From the cell containing the given text, extract its center point as (x, y) coordinate. 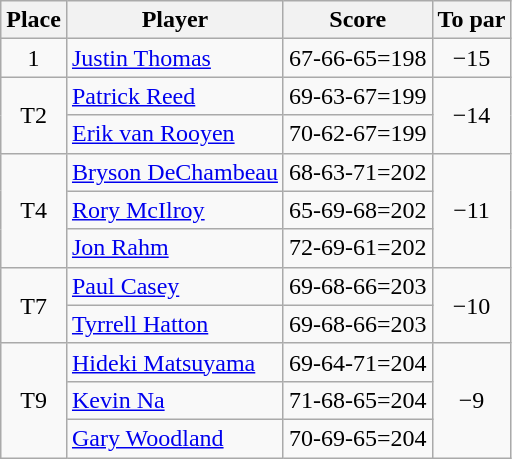
Justin Thomas (174, 58)
T9 (34, 400)
T4 (34, 210)
Tyrrell Hatton (174, 324)
−10 (472, 305)
72-69-61=202 (358, 248)
68-63-71=202 (358, 172)
70-69-65=204 (358, 438)
Gary Woodland (174, 438)
T2 (34, 115)
−9 (472, 400)
1 (34, 58)
Player (174, 20)
Bryson DeChambeau (174, 172)
Erik van Rooyen (174, 134)
−11 (472, 210)
T7 (34, 305)
65-69-68=202 (358, 210)
Kevin Na (174, 400)
Patrick Reed (174, 96)
−14 (472, 115)
Place (34, 20)
69-64-71=204 (358, 362)
71-68-65=204 (358, 400)
Jon Rahm (174, 248)
To par (472, 20)
69-63-67=199 (358, 96)
Score (358, 20)
70-62-67=199 (358, 134)
Paul Casey (174, 286)
Rory McIlroy (174, 210)
Hideki Matsuyama (174, 362)
67-66-65=198 (358, 58)
−15 (472, 58)
